Scan for the cell matching the given text and deliver its [X, Y] coordinate at center. 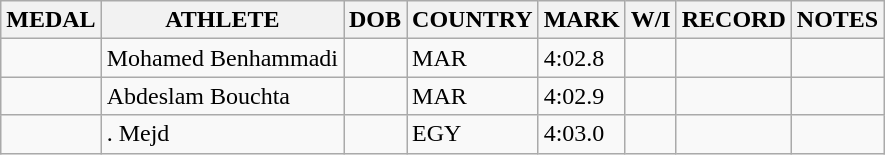
RECORD [734, 20]
4:02.8 [582, 58]
ATHLETE [222, 20]
NOTES [837, 20]
DOB [376, 20]
. Mejd [222, 134]
MARK [582, 20]
COUNTRY [473, 20]
W/I [650, 20]
Mohamed Benhammadi [222, 58]
4:03.0 [582, 134]
4:02.9 [582, 96]
EGY [473, 134]
Abdeslam Bouchta [222, 96]
MEDAL [51, 20]
